Identify which cell holds the provided text, then report its (x, y) central coordinate. 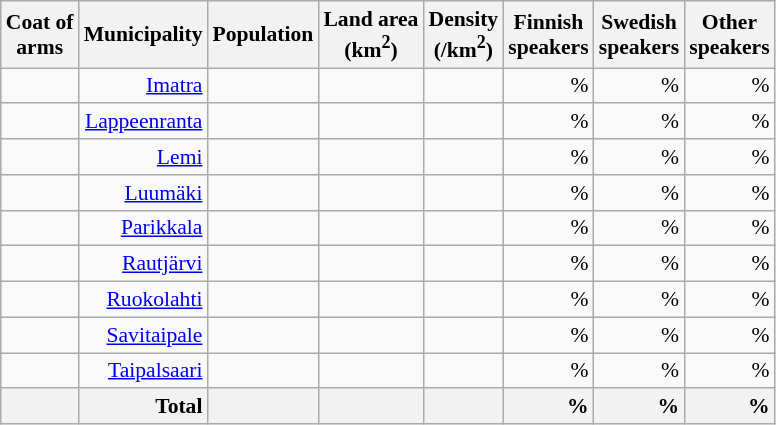
Taipalsaari (144, 371)
Total (144, 407)
Parikkala (144, 228)
Luumäki (144, 193)
Coat ofarms (40, 34)
Rautjärvi (144, 264)
Lemi (144, 157)
Lappeenranta (144, 122)
Otherspeakers (729, 34)
Density(/km2) (463, 34)
Population (262, 34)
Swedishspeakers (639, 34)
Finnishspeakers (548, 34)
Savitaipale (144, 335)
Land area(km2) (370, 34)
Ruokolahti (144, 300)
Imatra (144, 86)
Municipality (144, 34)
